Search for the cell housing the specified text and yield its (X, Y) center coordinate. 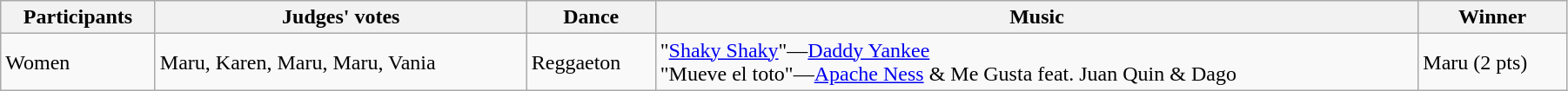
Maru, Karen, Maru, Maru, Vania (341, 62)
Women (78, 62)
Dance (591, 17)
"Shaky Shaky"—Daddy Yankee"Mueve el toto"—Apache Ness & Me Gusta feat. Juan Quin & Dago (1037, 62)
Music (1037, 17)
Reggaeton (591, 62)
Maru (2 pts) (1493, 62)
Winner (1493, 17)
Participants (78, 17)
Judges' votes (341, 17)
